Return the [x, y] coordinate for the center point of the cell that contains the specified text.  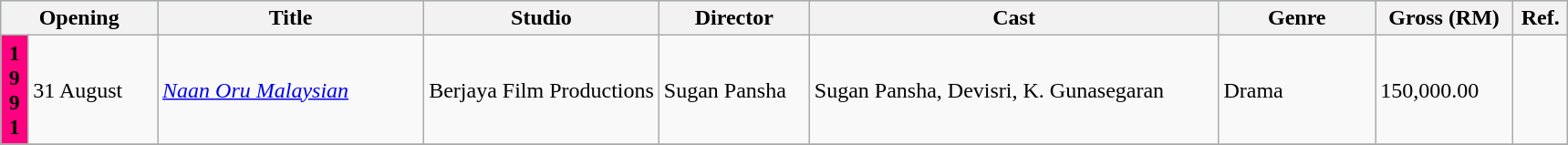
Sugan Pansha, Devisri, K. Gunasegaran [1014, 89]
Director [733, 18]
Genre [1297, 18]
Ref. [1541, 18]
Berjaya Film Productions [542, 89]
31 August [93, 89]
Drama [1297, 89]
1991 [15, 89]
Gross (RM) [1445, 18]
150,000.00 [1445, 89]
Studio [542, 18]
Opening [79, 18]
Title [291, 18]
Cast [1014, 18]
Sugan Pansha [733, 89]
Naan Oru Malaysian [291, 89]
